For the text-containing cell, return its midpoint in [X, Y] coordinate format. 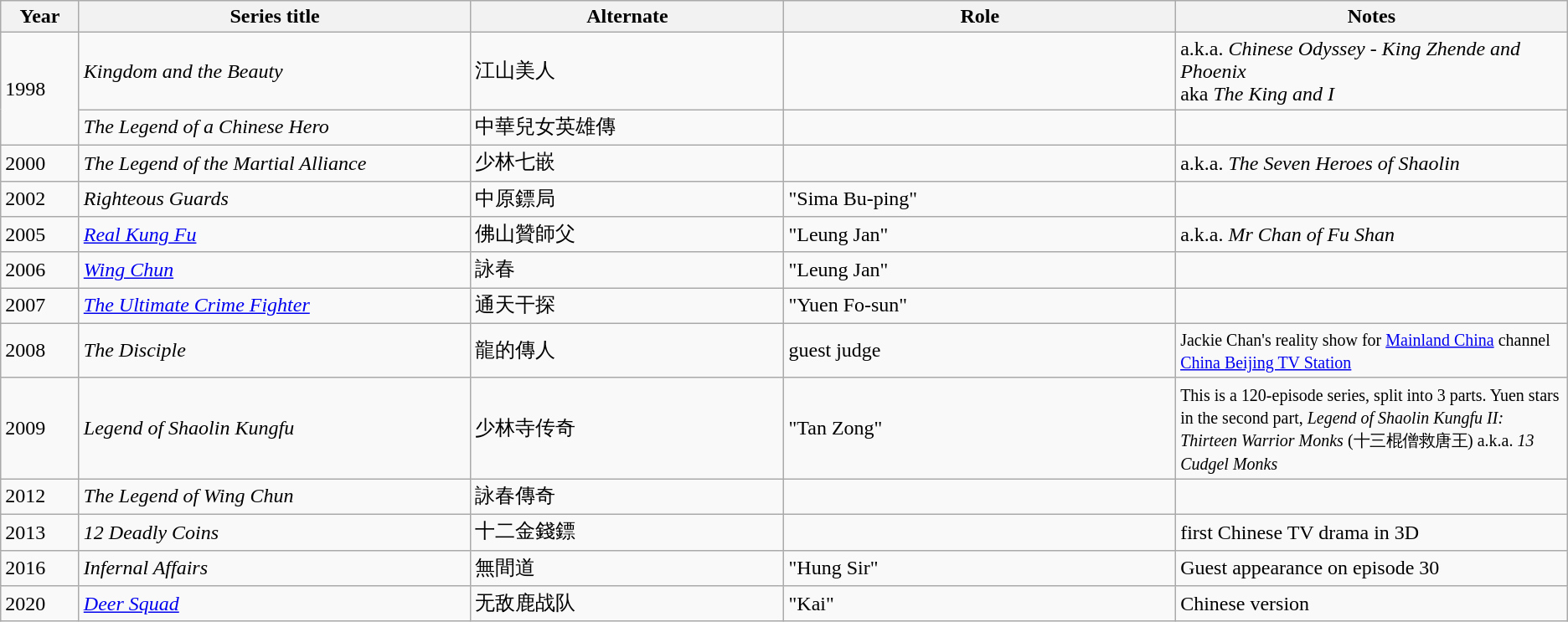
first Chinese TV drama in 3D [1372, 532]
a.k.a. Chinese Odyssey - King Zhende and Phoenixaka The King and I [1372, 71]
Chinese version [1372, 604]
Wing Chun [275, 270]
12 Deadly Coins [275, 532]
十二金錢鏢 [627, 532]
2007 [40, 306]
無間道 [627, 568]
The Legend of Wing Chun [275, 497]
The Legend of a Chinese Hero [275, 127]
2008 [40, 350]
詠春 [627, 270]
2016 [40, 568]
无敌鹿战队 [627, 604]
a.k.a. The Seven Heroes of Shaolin [1372, 162]
2002 [40, 199]
Series title [275, 17]
中原鏢局 [627, 199]
"Hung Sir" [980, 568]
少林寺传奇 [627, 429]
Year [40, 17]
Legend of Shaolin Kungfu [275, 429]
2000 [40, 162]
Role [980, 17]
2013 [40, 532]
2009 [40, 429]
guest judge [980, 350]
"Tan Zong" [980, 429]
The Disciple [275, 350]
2005 [40, 234]
Righteous Guards [275, 199]
江山美人 [627, 71]
The Ultimate Crime Fighter [275, 306]
Guest appearance on episode 30 [1372, 568]
Kingdom and the Beauty [275, 71]
龍的傳人 [627, 350]
Alternate [627, 17]
Deer Squad [275, 604]
Infernal Affairs [275, 568]
1998 [40, 89]
Jackie Chan's reality show for Mainland China channel China Beijing TV Station [1372, 350]
中華兒女英雄傳 [627, 127]
"Sima Bu-ping" [980, 199]
詠春傳奇 [627, 497]
佛山贊師父 [627, 234]
"Yuen Fo-sun" [980, 306]
a.k.a. Mr Chan of Fu Shan [1372, 234]
少林七嵌 [627, 162]
2012 [40, 497]
Notes [1372, 17]
Real Kung Fu [275, 234]
"Kai" [980, 604]
2020 [40, 604]
通天干探 [627, 306]
The Legend of the Martial Alliance [275, 162]
2006 [40, 270]
